Capture the cell that displays the provided text and extract its (x, y) central coordinate. 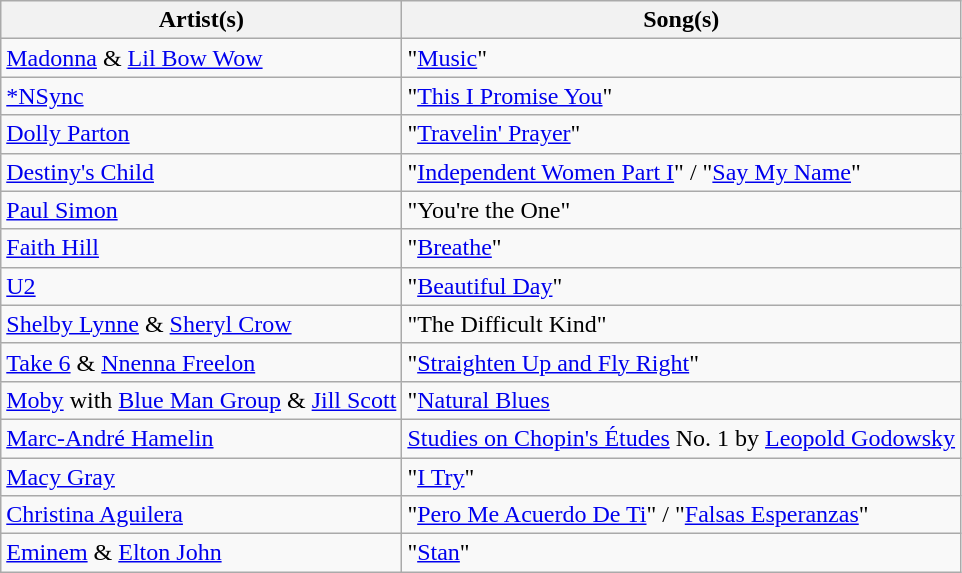
"Travelin' Prayer" (682, 134)
"This I Promise You" (682, 96)
"Independent Women Part I" / "Say My Name" (682, 172)
"I Try" (682, 477)
Studies on Chopin's Études No. 1 by Leopold Godowsky (682, 438)
"Breathe" (682, 248)
Moby with Blue Man Group & Jill Scott (202, 400)
"Stan" (682, 553)
Take 6 & Nnenna Freelon (202, 362)
Faith Hill (202, 248)
Marc-André Hamelin (202, 438)
Song(s) (682, 20)
"Music" (682, 58)
"You're the One" (682, 210)
Eminem & Elton John (202, 553)
Madonna & Lil Bow Wow (202, 58)
Destiny's Child (202, 172)
Macy Gray (202, 477)
"Natural Blues (682, 400)
Paul Simon (202, 210)
"The Difficult Kind" (682, 324)
U2 (202, 286)
Christina Aguilera (202, 515)
"Beautiful Day" (682, 286)
"Pero Me Acuerdo De Ti" / "Falsas Esperanzas" (682, 515)
"Straighten Up and Fly Right" (682, 362)
Artist(s) (202, 20)
Dolly Parton (202, 134)
*NSync (202, 96)
Shelby Lynne & Sheryl Crow (202, 324)
